From the cell containing the given text, extract its center point as (X, Y) coordinate. 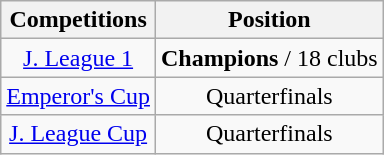
J. League Cup (78, 134)
Champions / 18 clubs (269, 58)
Competitions (78, 20)
J. League 1 (78, 58)
Emperor's Cup (78, 96)
Position (269, 20)
